Scan for the cell matching the given text and deliver its (X, Y) coordinate at center. 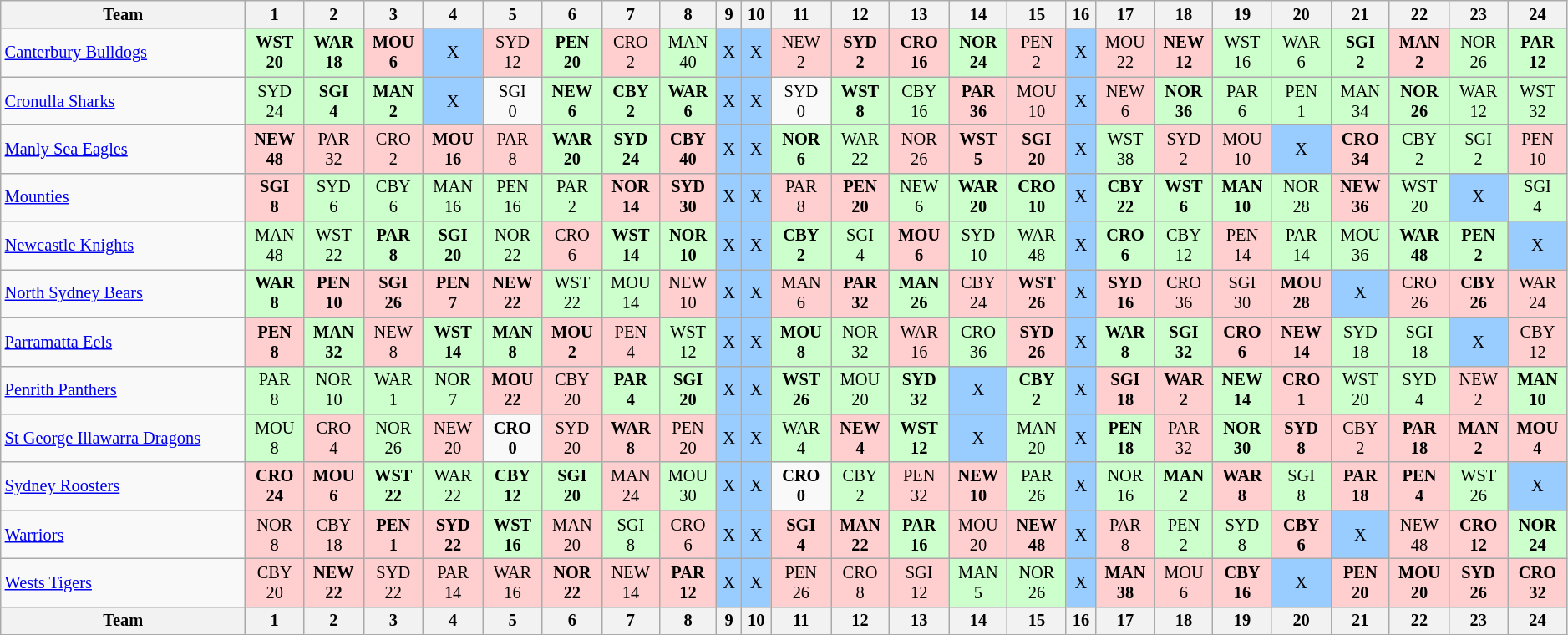
CRO26 (1418, 293)
SYD6 (334, 197)
CRO10 (1037, 197)
PEN18 (1125, 438)
SYD30 (688, 197)
SYD20 (571, 438)
Manly Sea Eagles (124, 149)
WST32 (1538, 101)
NEW12 (1184, 53)
CBY24 (978, 293)
NOR36 (1184, 101)
PAR4 (632, 390)
MAN32 (334, 342)
CBY18 (334, 535)
MOU30 (688, 486)
WAR4 (800, 438)
SGI26 (393, 293)
CRO1 (1302, 390)
PEN14 (1242, 246)
MAN26 (919, 293)
SGI12 (919, 582)
SGI30 (1242, 293)
NOR7 (453, 390)
SYD16 (1125, 293)
CBY40 (688, 149)
North Sydney Bears (124, 293)
PAR6 (1242, 101)
CRO32 (1538, 582)
Cronulla Sharks (124, 101)
SGI32 (1184, 342)
CBY22 (1125, 197)
PEN26 (800, 582)
SGI0 (513, 101)
PAR26 (1037, 486)
WST38 (1125, 149)
Canterbury Bulldogs (124, 53)
MAN5 (978, 582)
SYD18 (1360, 342)
MAN38 (1125, 582)
MAN16 (453, 197)
WAR2 (1184, 390)
NOR30 (1242, 438)
CRO34 (1360, 149)
NEW8 (393, 342)
PAR16 (919, 535)
WST5 (978, 149)
NOR16 (1125, 486)
MAN48 (275, 246)
NOR14 (632, 197)
Warriors (124, 535)
MAN34 (1360, 101)
NOR32 (860, 342)
NEW4 (860, 438)
WST8 (860, 101)
WAR12 (1479, 101)
WST6 (1184, 197)
MAN8 (513, 342)
Wests Tigers (124, 582)
PEN32 (919, 486)
Parramatta Eels (124, 342)
SYD0 (800, 101)
PEN8 (275, 342)
CRO24 (275, 486)
WAR1 (393, 390)
SYD10 (978, 246)
PEN16 (513, 197)
NOR28 (1302, 197)
MAN6 (800, 293)
Penrith Panthers (124, 390)
WAR24 (1538, 293)
PAR36 (978, 101)
CRO4 (334, 438)
SYD32 (919, 390)
MOU14 (632, 293)
Mounties (124, 197)
MOU4 (1538, 438)
Sydney Roosters (124, 486)
MOU36 (1360, 246)
MAN24 (632, 486)
Newcastle Knights (124, 246)
CRO12 (1479, 535)
MOU28 (1302, 293)
CRO8 (860, 582)
PEN7 (453, 293)
SYD4 (1418, 390)
MAN40 (688, 53)
St George Illawarra Dragons (124, 438)
CRO16 (919, 53)
NEW36 (1360, 197)
MAN22 (860, 535)
PAR2 (571, 197)
WAR18 (334, 53)
SYD12 (513, 53)
NOR8 (275, 535)
MOU2 (571, 342)
MOU16 (453, 149)
NEW20 (453, 438)
NOR6 (800, 149)
CBY26 (1479, 293)
